Provide the (x, y) coordinate of the cell's center where the given text is located.  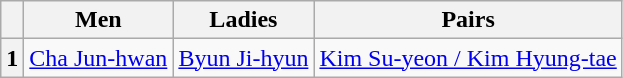
Kim Su-yeon / Kim Hyung-tae (468, 58)
Byun Ji-hyun (244, 58)
Ladies (244, 20)
Cha Jun-hwan (98, 58)
1 (12, 58)
Pairs (468, 20)
Men (98, 20)
